Determine the (X, Y) coordinate at the center of the cell enclosing the given text.  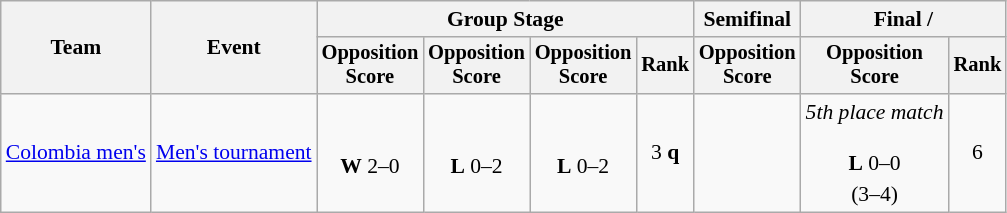
Event (234, 48)
6 (978, 153)
3 q (665, 153)
Group Stage (506, 19)
Team (76, 48)
Final / (904, 19)
Colombia men's (76, 153)
5th place matchL 0–0(3–4) (875, 153)
Semifinal (748, 19)
Men's tournament (234, 153)
W 2–0 (370, 153)
